Identify which cell holds the provided text, then report its (x, y) central coordinate. 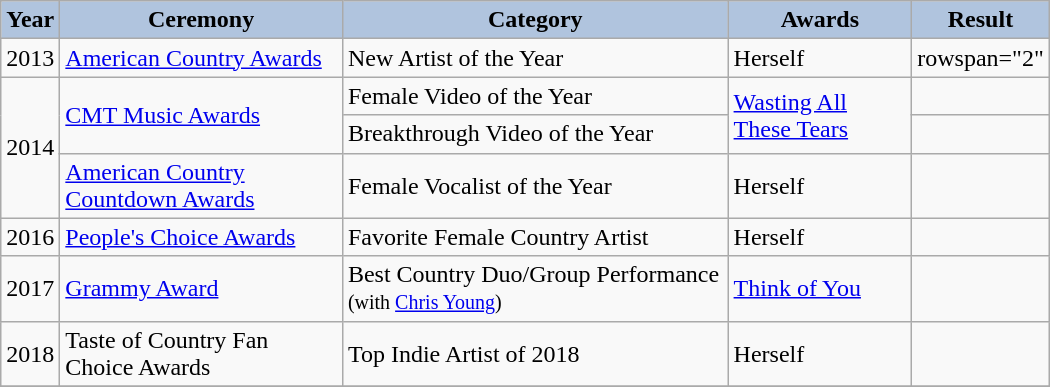
Female Vocalist of the Year (535, 186)
American Country Countdown Awards (202, 186)
Top Indie Artist of 2018 (535, 354)
American Country Awards (202, 58)
Female Video of the Year (535, 96)
Favorite Female Country Artist (535, 237)
2013 (30, 58)
Grammy Award (202, 288)
2018 (30, 354)
Think of You (820, 288)
Category (535, 20)
2014 (30, 148)
New Artist of the Year (535, 58)
rowspan="2" (981, 58)
Best Country Duo/Group Performance (with Chris Young) (535, 288)
Result (981, 20)
Awards (820, 20)
2017 (30, 288)
CMT Music Awards (202, 115)
People's Choice Awards (202, 237)
Wasting All These Tears (820, 115)
Year (30, 20)
Ceremony (202, 20)
Breakthrough Video of the Year (535, 134)
2016 (30, 237)
Taste of Country Fan Choice Awards (202, 354)
